Extract the (x, y) coordinate from the center of the cell holding the provided text.  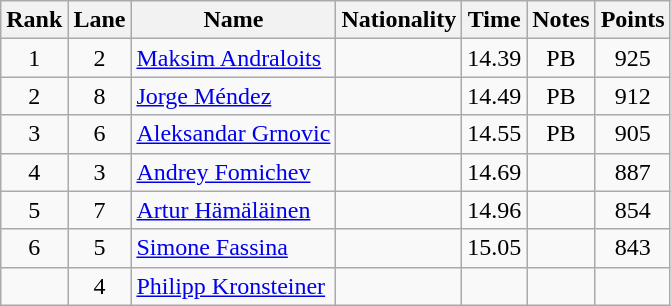
854 (632, 210)
Philipp Kronsteiner (234, 286)
Lane (100, 20)
887 (632, 172)
Simone Fassina (234, 248)
Time (494, 20)
Nationality (399, 20)
Andrey Fomichev (234, 172)
Points (632, 20)
14.49 (494, 96)
925 (632, 58)
Jorge Méndez (234, 96)
Rank (34, 20)
843 (632, 248)
Maksim Andraloits (234, 58)
Name (234, 20)
Aleksandar Grnovic (234, 134)
14.55 (494, 134)
Notes (561, 20)
912 (632, 96)
7 (100, 210)
14.69 (494, 172)
Artur Hämäläinen (234, 210)
15.05 (494, 248)
14.96 (494, 210)
905 (632, 134)
14.39 (494, 58)
1 (34, 58)
8 (100, 96)
